Identify which cell holds the provided text, then report its [X, Y] central coordinate. 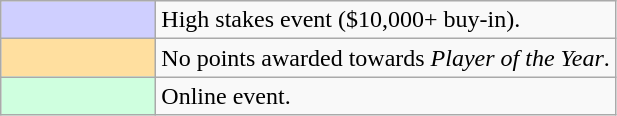
Online event. [386, 96]
No points awarded towards Player of the Year. [386, 58]
High stakes event ($10,000+ buy-in). [386, 20]
